Detect which cell encompasses the target text, then output its [x, y] center coordinate. 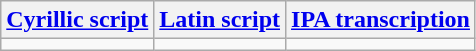
IPA transcription [381, 20]
Cyrillic script [78, 20]
Latin script [220, 20]
